Provide the [x, y] coordinate of the cell's center where the given text is located.  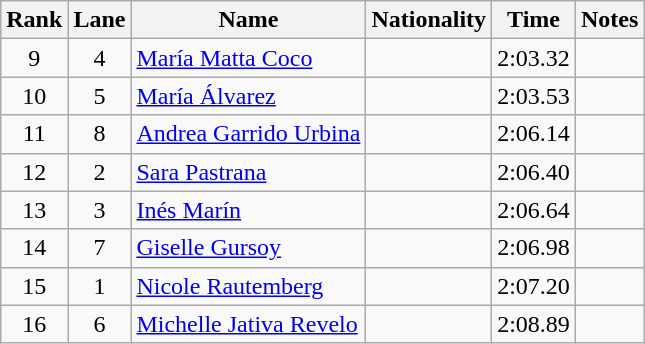
2:03.53 [534, 96]
5 [100, 96]
2:06.98 [534, 248]
11 [34, 134]
Time [534, 20]
Name [248, 20]
13 [34, 210]
2:06.40 [534, 172]
María Matta Coco [248, 58]
Lane [100, 20]
10 [34, 96]
9 [34, 58]
2 [100, 172]
Inés Marín [248, 210]
Rank [34, 20]
4 [100, 58]
Giselle Gursoy [248, 248]
Nicole Rautemberg [248, 286]
María Álvarez [248, 96]
2:03.32 [534, 58]
6 [100, 324]
2:07.20 [534, 286]
7 [100, 248]
Sara Pastrana [248, 172]
Michelle Jativa Revelo [248, 324]
14 [34, 248]
Notes [609, 20]
3 [100, 210]
15 [34, 286]
8 [100, 134]
2:06.64 [534, 210]
2:06.14 [534, 134]
16 [34, 324]
2:08.89 [534, 324]
Andrea Garrido Urbina [248, 134]
Nationality [429, 20]
1 [100, 286]
12 [34, 172]
